Output the (X, Y) coordinate of the center of the cell containing the given text.  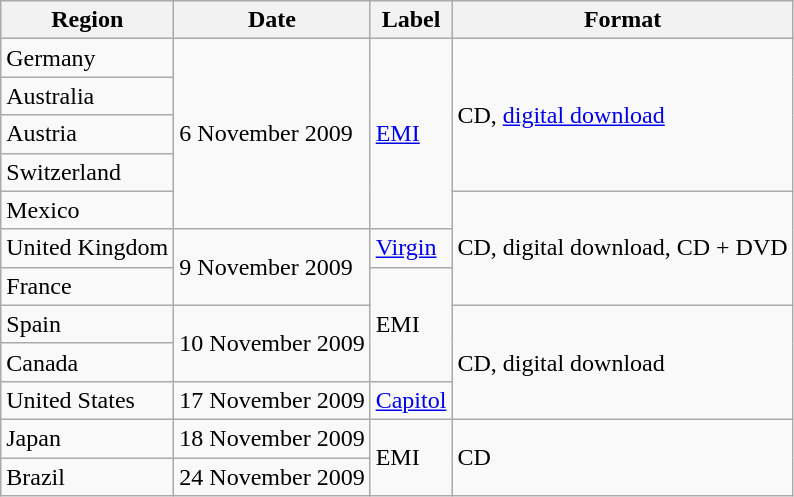
Date (272, 20)
Label (411, 20)
Germany (88, 58)
24 November 2009 (272, 477)
6 November 2009 (272, 134)
Japan (88, 438)
Mexico (88, 210)
17 November 2009 (272, 400)
10 November 2009 (272, 343)
United Kingdom (88, 248)
Austria (88, 134)
United States (88, 400)
18 November 2009 (272, 438)
CD, digital download, CD + DVD (622, 248)
Switzerland (88, 172)
France (88, 286)
Canada (88, 362)
Spain (88, 324)
Format (622, 20)
9 November 2009 (272, 267)
Region (88, 20)
Brazil (88, 477)
Capitol (411, 400)
Virgin (411, 248)
Australia (88, 96)
CD (622, 457)
